Identify which cell holds the provided text, then report its (X, Y) central coordinate. 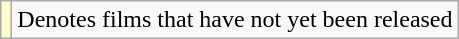
Denotes films that have not yet been released (235, 20)
